Determine the [x, y] coordinate at the center of the cell enclosing the given text.  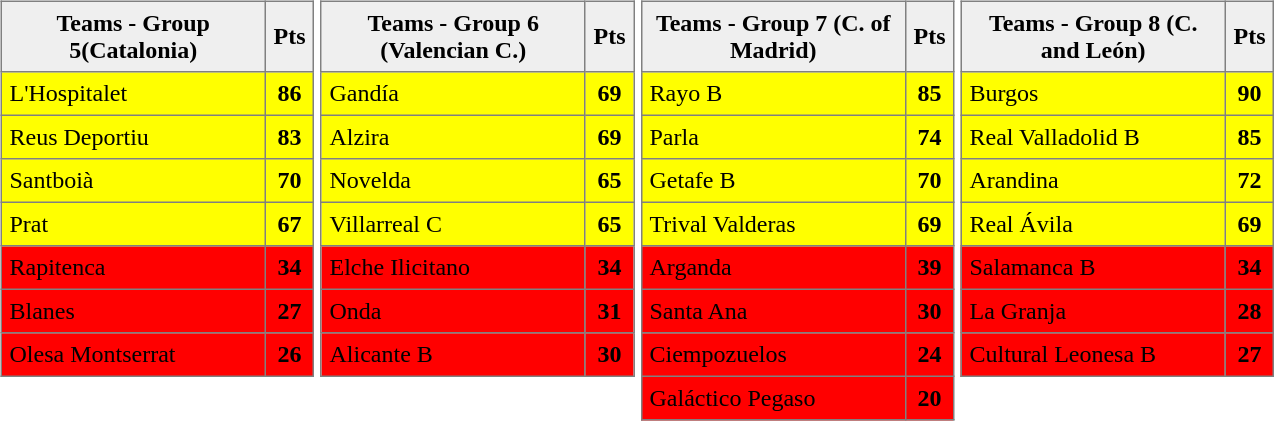
Teams - Group 5(Catalonia) [133, 36]
Olesa Montserrat [133, 355]
39 [929, 268]
Getafe B [773, 181]
Onda [453, 311]
72 [1249, 181]
Cultural Leonesa B [1093, 355]
86 [289, 94]
Real Valladolid B [1093, 137]
Elche Ilicitano [453, 268]
28 [1249, 311]
Alzira [453, 137]
67 [289, 224]
Santboià [133, 181]
Teams - Group 6 (Valencian C.) [453, 36]
Gandía [453, 94]
Prat [133, 224]
Alicante B [453, 355]
Salamanca B [1093, 268]
Arganda [773, 268]
Parla [773, 137]
Real Ávila [1093, 224]
Villarreal C [453, 224]
Teams - Group 8 (C. and León) [1093, 36]
Blanes [133, 311]
Reus Deportiu [133, 137]
Teams - Group 7 (C. of Madrid) [773, 36]
Trival Valderas [773, 224]
Arandina [1093, 181]
90 [1249, 94]
Rapitenca [133, 268]
24 [929, 355]
L'Hospitalet [133, 94]
La Granja [1093, 311]
26 [289, 355]
74 [929, 137]
83 [289, 137]
Novelda [453, 181]
31 [609, 311]
Rayo B [773, 94]
20 [929, 398]
Ciempozuelos [773, 355]
Burgos [1093, 94]
Santa Ana [773, 311]
Galáctico Pegaso [773, 398]
